Search for the cell housing the specified text and yield its [X, Y] center coordinate. 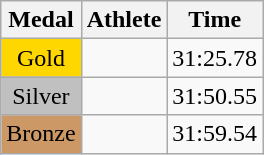
31:50.55 [215, 96]
31:59.54 [215, 134]
Medal [41, 20]
Time [215, 20]
Bronze [41, 134]
Gold [41, 58]
31:25.78 [215, 58]
Silver [41, 96]
Athlete [124, 20]
